Search for the cell housing the specified text and yield its (X, Y) center coordinate. 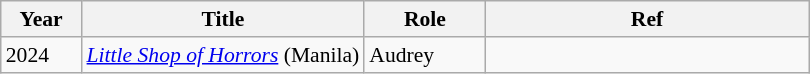
Title (224, 19)
2024 (42, 55)
Ref (646, 19)
Audrey (424, 55)
Year (42, 19)
Little Shop of Horrors (Manila) (224, 55)
Role (424, 19)
